Search for the cell housing the specified text and yield its [x, y] center coordinate. 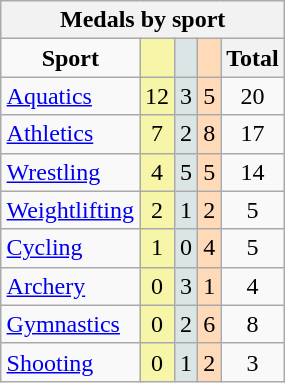
12 [158, 96]
Shooting [70, 362]
Gymnastics [70, 324]
20 [253, 96]
Archery [70, 286]
Cycling [70, 248]
Athletics [70, 134]
7 [158, 134]
14 [253, 172]
Medals by sport [142, 20]
6 [210, 324]
Aquatics [70, 96]
Total [253, 58]
Wrestling [70, 172]
Weightlifting [70, 210]
Sport [70, 58]
17 [253, 134]
